Return [X, Y] of the center of cell containing provided text 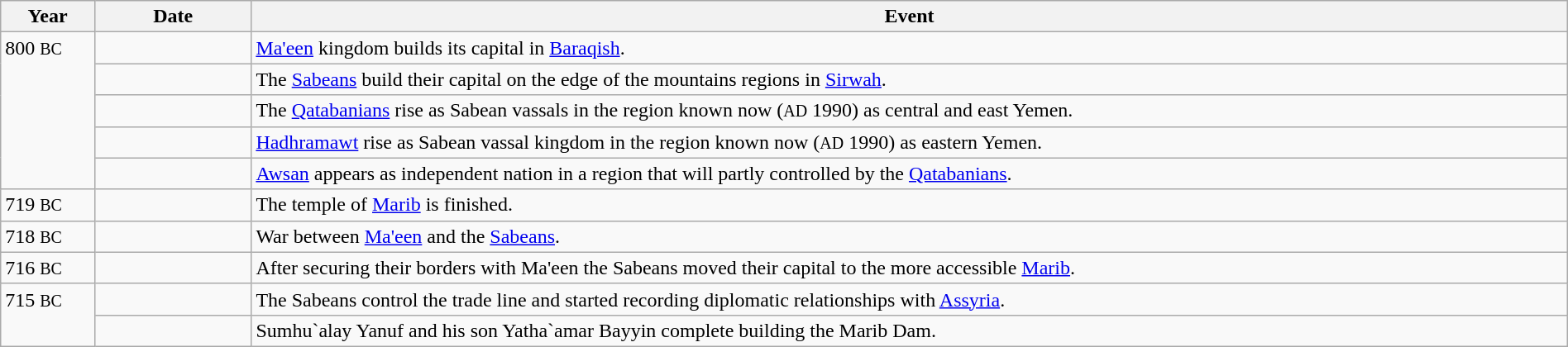
Event [910, 17]
Hadhramawt rise as Sabean vassal kingdom in the region known now (AD 1990) as eastern Yemen. [910, 142]
716 BC [48, 268]
Ma'een kingdom builds its capital in Baraqish. [910, 48]
The Qatabanians rise as Sabean vassals in the region known now (AD 1990) as central and east Yemen. [910, 111]
After securing their borders with Ma'een the Sabeans moved their capital to the more accessible Marib. [910, 268]
The Sabeans control the trade line and started recording diplomatic relationships with Assyria. [910, 299]
800 BC [48, 111]
719 BC [48, 205]
The temple of Marib is finished. [910, 205]
Awsan appears as independent nation in a region that will partly controlled by the Qatabanians. [910, 173]
War between Ma'een and the Sabeans. [910, 236]
Sumhu`alay Yanuf and his son Yatha`amar Bayyin complete building the Marib Dam. [910, 330]
718 BC [48, 236]
715 BC [48, 315]
The Sabeans build their capital on the edge of the mountains regions in Sirwah. [910, 79]
Date [172, 17]
Year [48, 17]
